Identify which cell holds the provided text, then report its (X, Y) central coordinate. 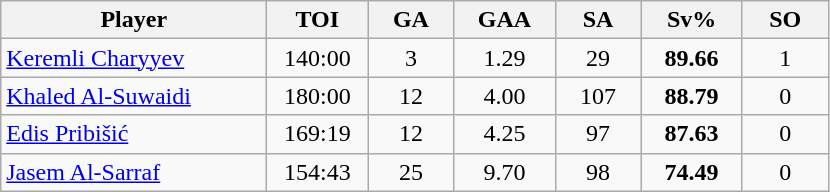
97 (598, 134)
88.79 (692, 96)
TOI (318, 20)
Player (134, 20)
Sv% (692, 20)
89.66 (692, 58)
180:00 (318, 96)
140:00 (318, 58)
169:19 (318, 134)
29 (598, 58)
Edis Pribišić (134, 134)
98 (598, 172)
154:43 (318, 172)
9.70 (504, 172)
Khaled Al-Suwaidi (134, 96)
SO (785, 20)
87.63 (692, 134)
1 (785, 58)
SA (598, 20)
107 (598, 96)
1.29 (504, 58)
74.49 (692, 172)
4.25 (504, 134)
GA (411, 20)
Jasem Al-Sarraf (134, 172)
3 (411, 58)
4.00 (504, 96)
GAA (504, 20)
Keremli Charyyev (134, 58)
25 (411, 172)
